Extract the (x, y) coordinate from the center of the cell holding the provided text.  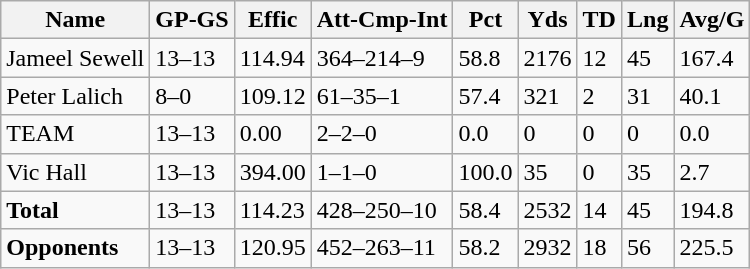
2.7 (712, 172)
GP-GS (192, 20)
Att-Cmp-Int (382, 20)
2–2–0 (382, 134)
2176 (548, 58)
Jameel Sewell (76, 58)
1–1–0 (382, 172)
8–0 (192, 96)
Lng (647, 20)
394.00 (272, 172)
2 (599, 96)
364–214–9 (382, 58)
120.95 (272, 248)
TEAM (76, 134)
58.2 (486, 248)
321 (548, 96)
Total (76, 210)
0.00 (272, 134)
58.8 (486, 58)
TD (599, 20)
12 (599, 58)
167.4 (712, 58)
114.94 (272, 58)
2532 (548, 210)
14 (599, 210)
Pct (486, 20)
Effic (272, 20)
18 (599, 248)
428–250–10 (382, 210)
194.8 (712, 210)
56 (647, 248)
57.4 (486, 96)
225.5 (712, 248)
452–263–11 (382, 248)
Vic Hall (76, 172)
31 (647, 96)
Yds (548, 20)
58.4 (486, 210)
Opponents (76, 248)
Name (76, 20)
109.12 (272, 96)
2932 (548, 248)
Peter Lalich (76, 96)
61–35–1 (382, 96)
114.23 (272, 210)
40.1 (712, 96)
100.0 (486, 172)
Avg/G (712, 20)
